Return the [X, Y] coordinate for the center point of the cell that contains the specified text.  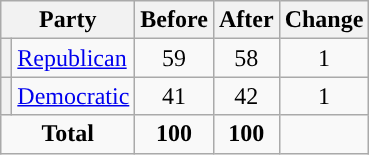
Total [68, 134]
41 [174, 96]
Before [174, 20]
After [246, 20]
Democratic [74, 96]
42 [246, 96]
Change [324, 20]
59 [174, 58]
58 [246, 58]
Republican [74, 58]
Party [68, 20]
